Extract the (X, Y) coordinate from the center of the cell holding the provided text.  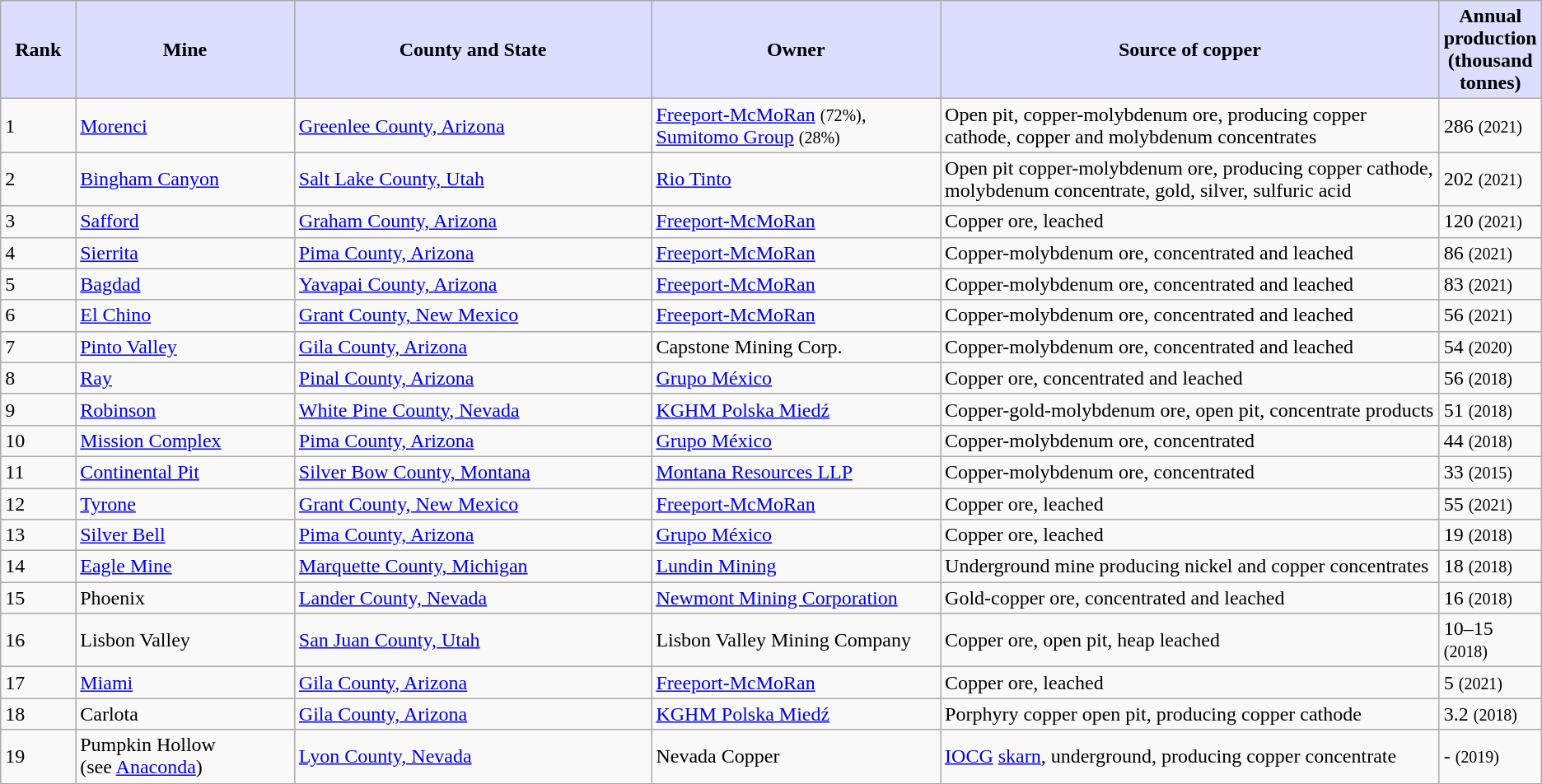
Lyon County, Nevada (473, 756)
Owner (796, 49)
Lisbon Valley (185, 641)
19 (2018) (1490, 535)
Phoenix (185, 598)
3.2 (2018) (1490, 714)
Copper ore, open pit, heap leached (1190, 641)
202 (2021) (1490, 180)
1 (38, 125)
8 (38, 378)
11 (38, 472)
18 (38, 714)
Lander County, Nevada (473, 598)
Newmont Mining Corporation (796, 598)
Open pit, copper-molybdenum ore, producing copper cathode, copper and molybdenum concentrates (1190, 125)
44 (2018) (1490, 441)
12 (38, 503)
33 (2015) (1490, 472)
Pinal County, Arizona (473, 378)
Gold-copper ore, concentrated and leached (1190, 598)
286 (2021) (1490, 125)
Silver Bell (185, 535)
18 (2018) (1490, 567)
Mine (185, 49)
Copper-gold-molybdenum ore, open pit, concentrate products (1190, 409)
15 (38, 598)
Mission Complex (185, 441)
Lundin Mining (796, 567)
Safford (185, 222)
5 (38, 284)
55 (2021) (1490, 503)
Porphyry copper open pit, producing copper cathode (1190, 714)
51 (2018) (1490, 409)
Underground mine producing nickel and copper concentrates (1190, 567)
7 (38, 347)
Pinto Valley (185, 347)
Carlota (185, 714)
Sierrita (185, 253)
Copper ore, concentrated and leached (1190, 378)
Robinson (185, 409)
White Pine County, Nevada (473, 409)
6 (38, 315)
54 (2020) (1490, 347)
9 (38, 409)
El Chino (185, 315)
Graham County, Arizona (473, 222)
Bingham Canyon (185, 180)
2 (38, 180)
Freeport-McMoRan (72%), Sumitomo Group (28%) (796, 125)
County and State (473, 49)
Rio Tinto (796, 180)
Silver Bow County, Montana (473, 472)
13 (38, 535)
56 (2018) (1490, 378)
120 (2021) (1490, 222)
Salt Lake County, Utah (473, 180)
4 (38, 253)
3 (38, 222)
Bagdad (185, 284)
16 (38, 641)
86 (2021) (1490, 253)
Marquette County, Michigan (473, 567)
Miami (185, 683)
Rank (38, 49)
83 (2021) (1490, 284)
Eagle Mine (185, 567)
Source of copper (1190, 49)
Open pit copper-molybdenum ore, producing copper cathode, molybdenum concentrate, gold, silver, sulfuric acid (1190, 180)
Tyrone (185, 503)
16 (2018) (1490, 598)
Greenlee County, Arizona (473, 125)
IOCG skarn, underground, producing copper concentrate (1190, 756)
Morenci (185, 125)
Yavapai County, Arizona (473, 284)
Continental Pit (185, 472)
Ray (185, 378)
10 (38, 441)
14 (38, 567)
Lisbon Valley Mining Company (796, 641)
Pumpkin Hollow (see Anaconda) (185, 756)
Capstone Mining Corp. (796, 347)
San Juan County, Utah (473, 641)
Nevada Copper (796, 756)
19 (38, 756)
10–15 (2018) (1490, 641)
5 (2021) (1490, 683)
- (2019) (1490, 756)
56 (2021) (1490, 315)
Montana Resources LLP (796, 472)
17 (38, 683)
Annual production (thousand tonnes) (1490, 49)
